Extract the (x, y) coordinate from the center of the cell holding the provided text.  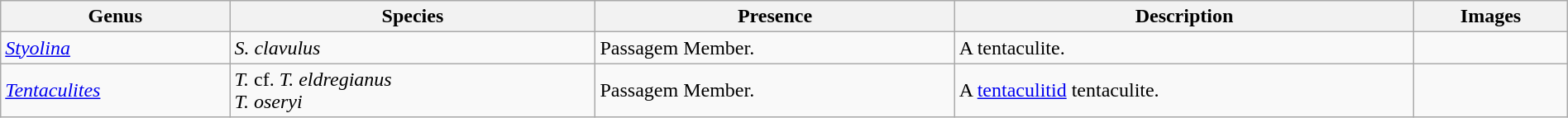
Styolina (116, 48)
Genus (116, 17)
S. clavulus (413, 48)
Presence (775, 17)
Species (413, 17)
Images (1490, 17)
T. cf. T. eldregianusT. oseryi (413, 91)
Description (1184, 17)
A tentaculitid tentaculite. (1184, 91)
Tentaculites (116, 91)
A tentaculite. (1184, 48)
